Find where the given text appears and provide that cell's center as (X, Y) coordinate. 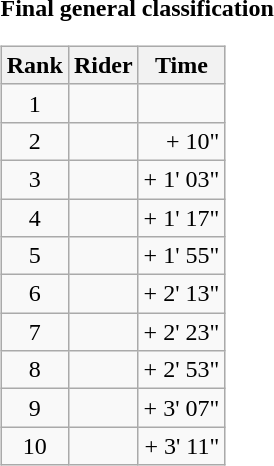
Time (182, 65)
9 (34, 408)
+ 10" (182, 141)
7 (34, 332)
8 (34, 370)
1 (34, 103)
+ 3' 07" (182, 408)
+ 1' 03" (182, 179)
Rank (34, 65)
+ 2' 13" (182, 294)
+ 1' 55" (182, 256)
+ 2' 53" (182, 370)
4 (34, 217)
5 (34, 256)
+ 3' 11" (182, 446)
10 (34, 446)
+ 2' 23" (182, 332)
+ 1' 17" (182, 217)
2 (34, 141)
6 (34, 294)
3 (34, 179)
Rider (103, 65)
